Pinpoint the cell where the given text exists, returning its [x, y] midpoint coordinate. 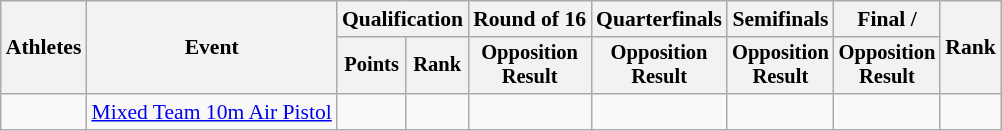
Qualification [402, 19]
Points [372, 66]
Final / [888, 19]
Quarterfinals [659, 19]
Athletes [44, 48]
Semifinals [780, 19]
Round of 16 [530, 19]
Event [211, 48]
Mixed Team 10m Air Pistol [211, 112]
